For the text-containing cell, return its midpoint in (x, y) coordinate format. 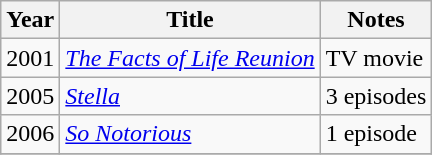
2001 (30, 58)
TV movie (376, 58)
2005 (30, 96)
Stella (190, 96)
The Facts of Life Reunion (190, 58)
Title (190, 20)
So Notorious (190, 134)
1 episode (376, 134)
3 episodes (376, 96)
2006 (30, 134)
Year (30, 20)
Notes (376, 20)
